Locate the cell with the specified text and output its (x, y) center coordinate. 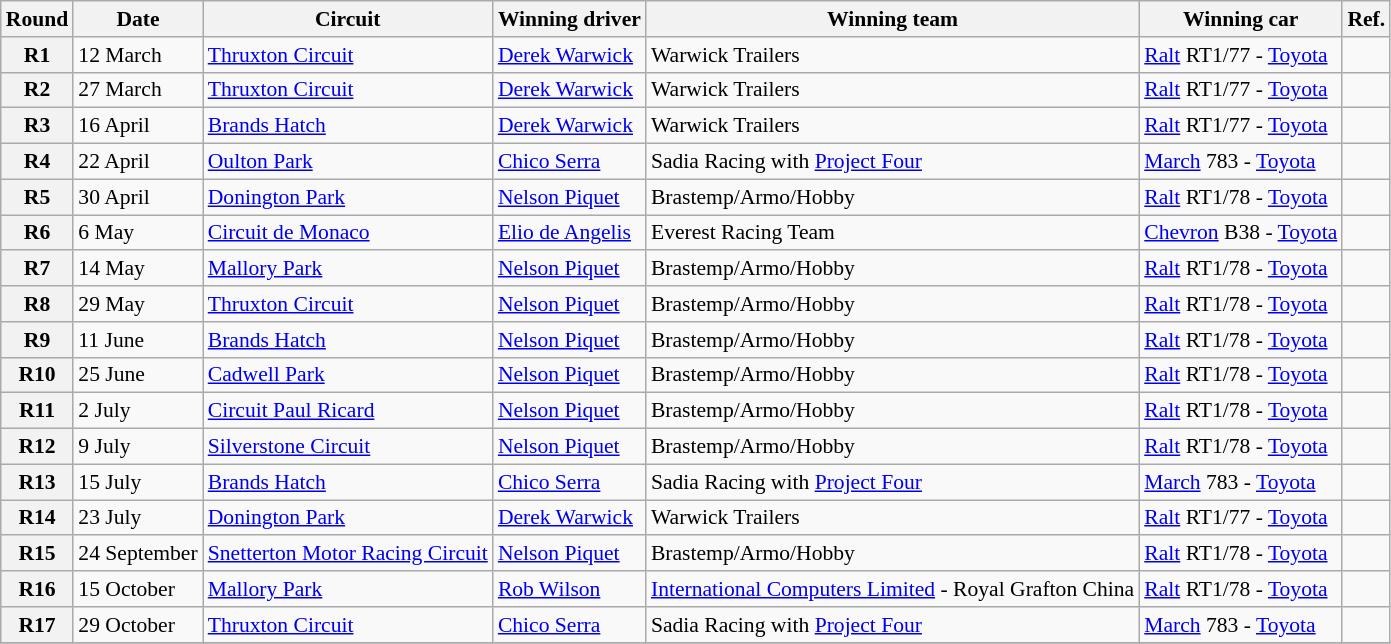
Circuit de Monaco (348, 233)
R17 (38, 625)
R2 (38, 90)
R16 (38, 589)
Round (38, 19)
29 May (138, 304)
16 April (138, 126)
Oulton Park (348, 162)
Snetterton Motor Racing Circuit (348, 554)
Date (138, 19)
Rob Wilson (570, 589)
R12 (38, 447)
29 October (138, 625)
Chevron B38 - Toyota (1240, 233)
International Computers Limited - Royal Grafton China (892, 589)
Elio de Angelis (570, 233)
R13 (38, 482)
6 May (138, 233)
14 May (138, 269)
9 July (138, 447)
R14 (38, 518)
15 July (138, 482)
Circuit Paul Ricard (348, 411)
27 March (138, 90)
R15 (38, 554)
Winning car (1240, 19)
23 July (138, 518)
11 June (138, 340)
R1 (38, 55)
R6 (38, 233)
Winning driver (570, 19)
Everest Racing Team (892, 233)
Ref. (1366, 19)
R9 (38, 340)
22 April (138, 162)
R8 (38, 304)
Winning team (892, 19)
R5 (38, 197)
R10 (38, 375)
24 September (138, 554)
Cadwell Park (348, 375)
25 June (138, 375)
Circuit (348, 19)
R7 (38, 269)
Silverstone Circuit (348, 447)
12 March (138, 55)
R3 (38, 126)
R11 (38, 411)
2 July (138, 411)
30 April (138, 197)
15 October (138, 589)
R4 (38, 162)
